Return (X, Y) of the center of cell containing provided text 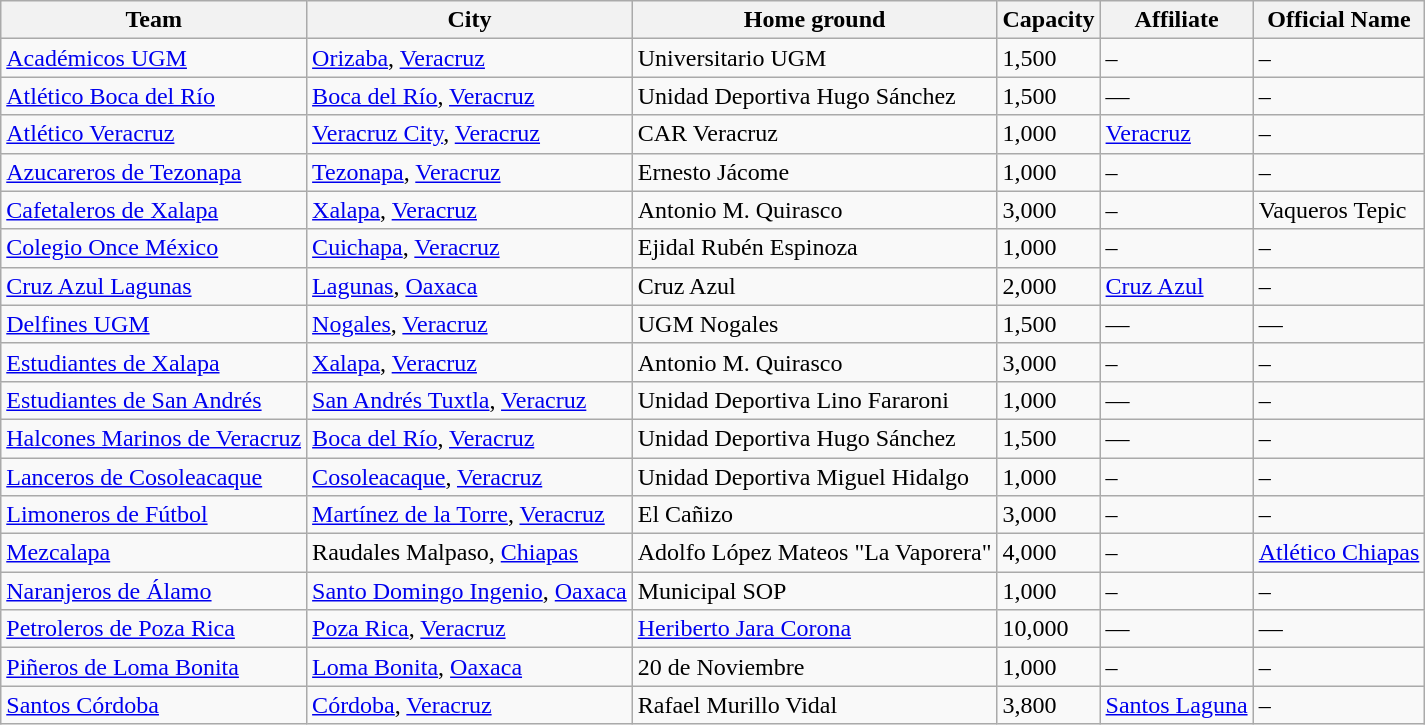
Ernesto Jácome (814, 172)
Santos Laguna (1176, 705)
Vaqueros Tepic (1339, 210)
Martínez de la Torre, Veracruz (470, 515)
City (470, 20)
Team (154, 20)
Adolfo López Mateos "La Vaporera" (814, 553)
Municipal SOP (814, 591)
Piñeros de Loma Bonita (154, 667)
Atlético Boca del Río (154, 96)
Loma Bonita, Oaxaca (470, 667)
Ejidal Rubén Espinoza (814, 248)
Córdoba, Veracruz (470, 705)
Raudales Malpaso, Chiapas (470, 553)
UGM Nogales (814, 324)
Académicos UGM (154, 58)
San Andrés Tuxtla, Veracruz (470, 400)
Rafael Murillo Vidal (814, 705)
Heriberto Jara Corona (814, 629)
2,000 (1048, 286)
Cuichapa, Veracruz (470, 248)
Home ground (814, 20)
Halcones Marinos de Veracruz (154, 438)
4,000 (1048, 553)
Affiliate (1176, 20)
Estudiantes de Xalapa (154, 362)
Delfines UGM (154, 324)
Veracruz (1176, 134)
Lanceros de Cosoleacaque (154, 477)
Universitario UGM (814, 58)
CAR Veracruz (814, 134)
Azucareros de Tezonapa (154, 172)
Santos Córdoba (154, 705)
Colegio Once México (154, 248)
Lagunas, Oaxaca (470, 286)
Poza Rica, Veracruz (470, 629)
Unidad Deportiva Miguel Hidalgo (814, 477)
El Cañizo (814, 515)
Cafetaleros de Xalapa (154, 210)
Cosoleacaque, Veracruz (470, 477)
Veracruz City, Veracruz (470, 134)
Limoneros de Fútbol (154, 515)
Santo Domingo Ingenio, Oaxaca (470, 591)
Atlético Veracruz (154, 134)
Unidad Deportiva Lino Fararoni (814, 400)
Tezonapa, Veracruz (470, 172)
20 de Noviembre (814, 667)
Nogales, Veracruz (470, 324)
Official Name (1339, 20)
3,800 (1048, 705)
Petroleros de Poza Rica (154, 629)
Capacity (1048, 20)
Estudiantes de San Andrés (154, 400)
Mezcalapa (154, 553)
Cruz Azul Lagunas (154, 286)
Naranjeros de Álamo (154, 591)
10,000 (1048, 629)
Atlético Chiapas (1339, 553)
Orizaba, Veracruz (470, 58)
